Scan for the cell matching the given text and deliver its [x, y] coordinate at center. 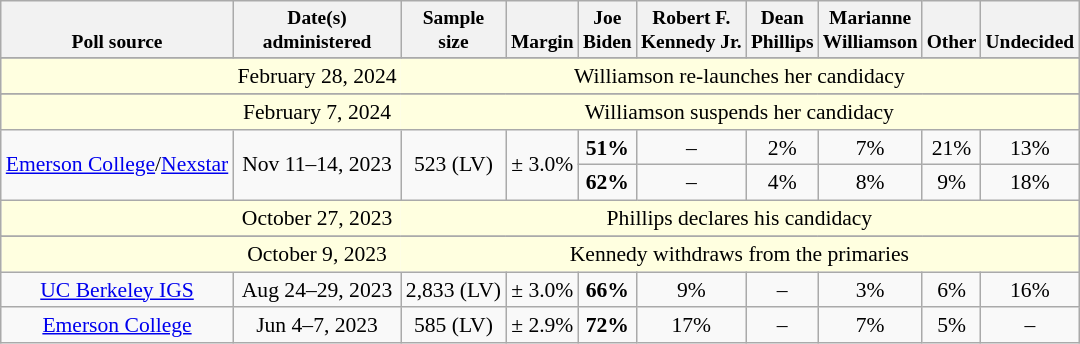
51% [607, 148]
October 27, 2023 [317, 219]
62% [607, 183]
Margin [542, 30]
523 (LV) [454, 166]
3% [870, 290]
Other [952, 30]
Poll source [118, 30]
18% [1030, 183]
Nov 11–14, 2023 [317, 166]
October 9, 2023 [317, 254]
MarianneWilliamson [870, 30]
Robert F.Kennedy Jr. [691, 30]
17% [691, 326]
February 7, 2024 [317, 112]
13% [1030, 148]
585 (LV) [454, 326]
Williamson suspends her candidacy [740, 112]
Kennedy withdraws from the primaries [740, 254]
Undecided [1030, 30]
5% [952, 326]
6% [952, 290]
4% [782, 183]
Phillips declares his candidacy [740, 219]
Emerson College/Nexstar [118, 166]
16% [1030, 290]
2% [782, 148]
Emerson College [118, 326]
Date(s)administered [317, 30]
21% [952, 148]
2,833 (LV) [454, 290]
Samplesize [454, 30]
Aug 24–29, 2023 [317, 290]
Williamson re-launches her candidacy [740, 76]
72% [607, 326]
± 2.9% [542, 326]
66% [607, 290]
8% [870, 183]
February 28, 2024 [317, 76]
JoeBiden [607, 30]
Jun 4–7, 2023 [317, 326]
UC Berkeley IGS [118, 290]
DeanPhillips [782, 30]
